Determine the [X, Y] coordinate at the center of the cell enclosing the given text.  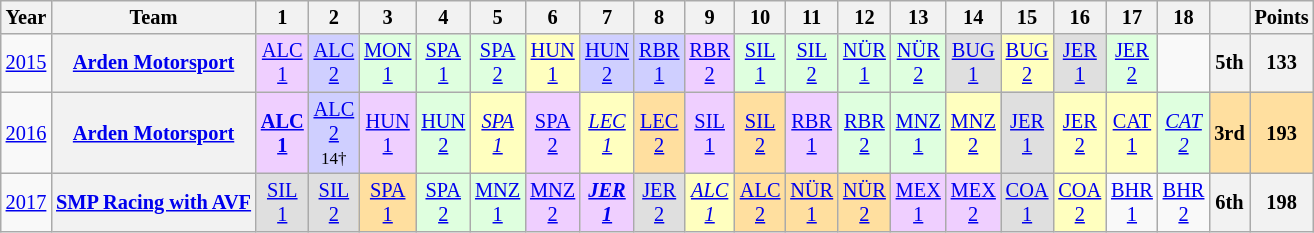
LEC2 [659, 133]
11 [812, 17]
12 [864, 17]
BUG1 [974, 63]
CAT2 [1184, 133]
ALC214† [334, 133]
2 [334, 17]
13 [918, 17]
15 [1028, 17]
COA1 [1028, 202]
SMP Racing with AVF [154, 202]
Points [1282, 17]
7 [607, 17]
2016 [26, 133]
10 [760, 17]
COA2 [1080, 202]
18 [1184, 17]
CAT1 [1132, 133]
Year [26, 17]
BHR2 [1184, 202]
9 [709, 17]
16 [1080, 17]
3 [388, 17]
3rd [1229, 133]
Team [154, 17]
1 [282, 17]
17 [1132, 17]
MEX1 [918, 202]
133 [1282, 63]
6th [1229, 202]
BHR1 [1132, 202]
2015 [26, 63]
193 [1282, 133]
198 [1282, 202]
14 [974, 17]
8 [659, 17]
2017 [26, 202]
5 [498, 17]
6 [552, 17]
BUG2 [1028, 63]
5th [1229, 63]
4 [443, 17]
LEC1 [607, 133]
MEX2 [974, 202]
MON1 [388, 63]
